Capture the cell that displays the provided text and extract its [X, Y] central coordinate. 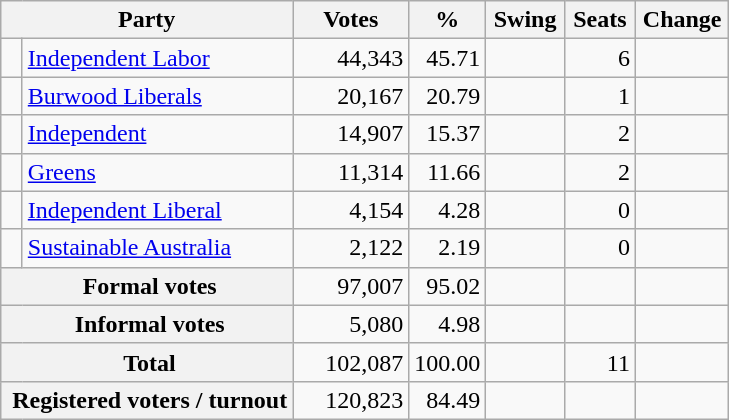
Seats [600, 20]
Total [147, 362]
% [448, 20]
5,080 [351, 324]
4.28 [448, 210]
45.71 [448, 58]
11.66 [448, 172]
Informal votes [147, 324]
4.98 [448, 324]
2.19 [448, 248]
1 [600, 96]
Registered voters / turnout [147, 400]
Independent [157, 134]
Formal votes [147, 286]
6 [600, 58]
95.02 [448, 286]
14,907 [351, 134]
Greens [157, 172]
Burwood Liberals [157, 96]
11 [600, 362]
20,167 [351, 96]
20.79 [448, 96]
44,343 [351, 58]
2,122 [351, 248]
Independent Labor [157, 58]
84.49 [448, 400]
Sustainable Australia [157, 248]
100.00 [448, 362]
Independent Liberal [157, 210]
102,087 [351, 362]
120,823 [351, 400]
Swing [526, 20]
Change [682, 20]
4,154 [351, 210]
Votes [351, 20]
15.37 [448, 134]
11,314 [351, 172]
97,007 [351, 286]
Party [147, 20]
